Return (x, y) of the center of cell containing provided text 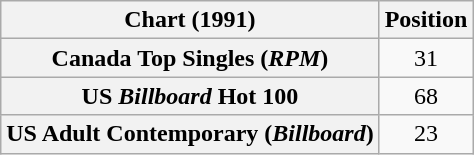
31 (426, 58)
23 (426, 134)
US Billboard Hot 100 (190, 96)
Chart (1991) (190, 20)
68 (426, 96)
Canada Top Singles (RPM) (190, 58)
US Adult Contemporary (Billboard) (190, 134)
Position (426, 20)
